Provide the [X, Y] coordinate of the cell's center where the given text is located.  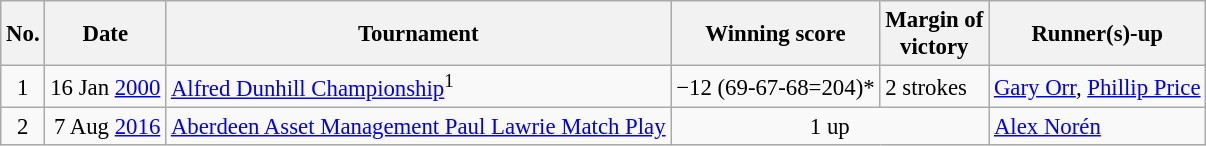
Margin ofvictory [934, 34]
Aberdeen Asset Management Paul Lawrie Match Play [418, 127]
Runner(s)-up [1098, 34]
Date [106, 34]
Alfred Dunhill Championship1 [418, 87]
Winning score [776, 34]
2 [23, 127]
2 strokes [934, 87]
1 [23, 87]
Gary Orr, Phillip Price [1098, 87]
−12 (69-67-68=204)* [776, 87]
No. [23, 34]
16 Jan 2000 [106, 87]
1 up [830, 127]
7 Aug 2016 [106, 127]
Alex Norén [1098, 127]
Tournament [418, 34]
